Output the (X, Y) coordinate of the center of the cell containing the given text.  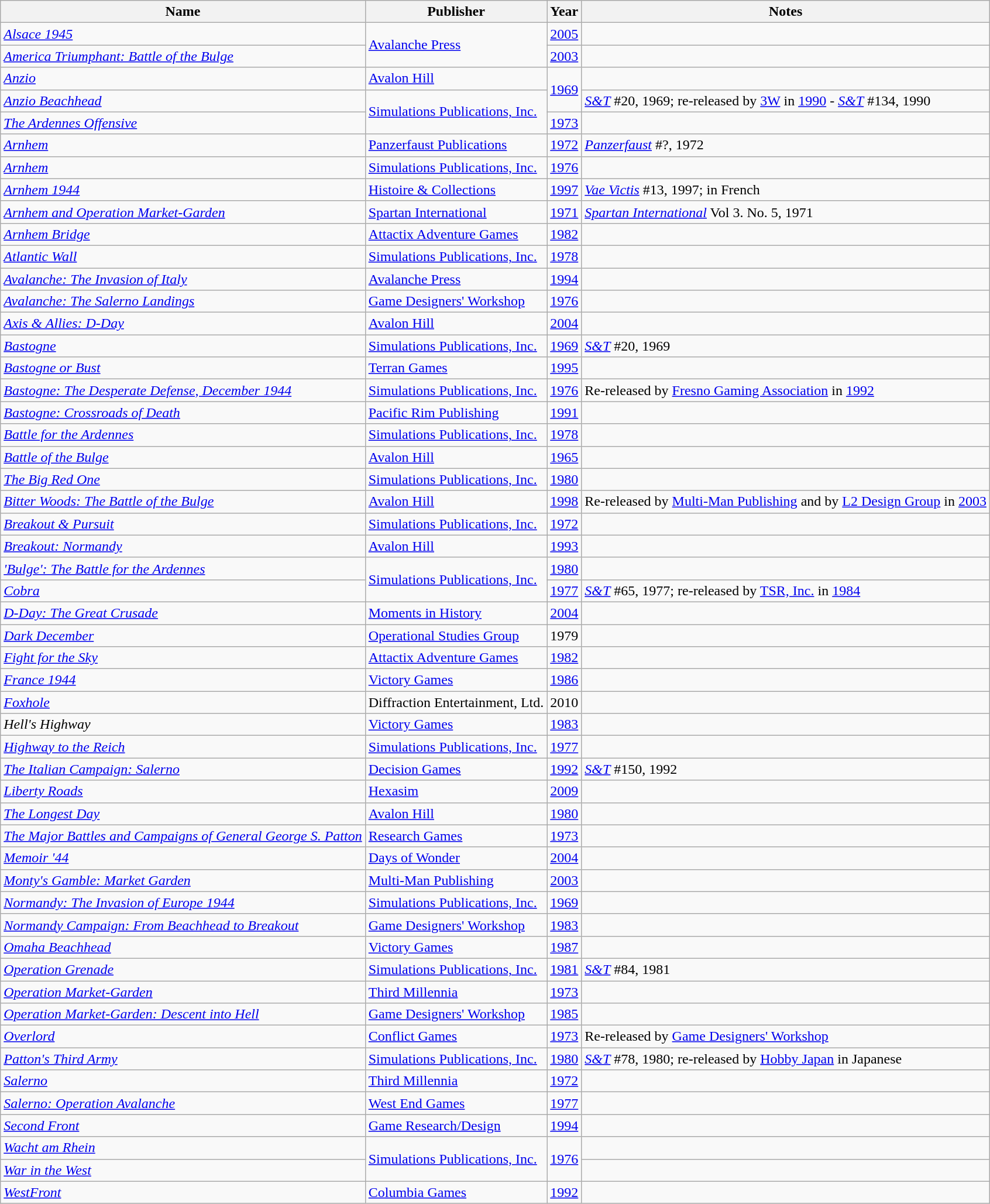
Avalanche: The Invasion of Italy (183, 279)
Anzio (183, 78)
Battle for the Ardennes (183, 435)
Patton's Third Army (183, 1059)
Second Front (183, 1126)
Alsace 1945 (183, 34)
Breakout: Normandy (183, 546)
Bastogne or Bust (183, 368)
Bitter Woods: The Battle of the Bulge (183, 502)
Highway to the Reich (183, 747)
Battle of the Bulge (183, 457)
Re-released by Multi-Man Publishing and by L2 Design Group in 2003 (786, 502)
Terran Games (456, 368)
WestFront (183, 1192)
Pacific Rim Publishing (456, 413)
Spartan International (456, 212)
Arnhem 1944 (183, 190)
1987 (564, 947)
Memoir '44 (183, 858)
War in the West (183, 1170)
America Triumphant: Battle of the Bulge (183, 56)
Notes (786, 12)
Operational Studies Group (456, 635)
S&T #20, 1969 (786, 346)
D-Day: The Great Crusade (183, 613)
Avalanche: The Salerno Landings (183, 301)
1995 (564, 368)
Diffraction Entertainment, Ltd. (456, 702)
1971 (564, 212)
1981 (564, 969)
Re-released by Fresno Gaming Association in 1992 (786, 390)
Bastogne: The Desperate Defense, December 1944 (183, 390)
Bastogne (183, 346)
Fight for the Sky (183, 658)
Bastogne: Crossroads of Death (183, 413)
S&T #78, 1980; re-released by Hobby Japan in Japanese (786, 1059)
Arnhem Bridge (183, 234)
Spartan International Vol 3. No. 5, 1971 (786, 212)
Columbia Games (456, 1192)
France 1944 (183, 680)
1991 (564, 413)
Panzerfaust #?, 1972 (786, 145)
Axis & Allies: D-Day (183, 324)
Conflict Games (456, 1037)
Salerno: Operation Avalanche (183, 1103)
Normandy: The Invasion of Europe 1944 (183, 903)
Normandy Campaign: From Beachhead to Breakout (183, 925)
1965 (564, 457)
Operation Market-Garden: Descent into Hell (183, 1014)
1979 (564, 635)
Publisher (456, 12)
1993 (564, 546)
1998 (564, 502)
1997 (564, 190)
2009 (564, 791)
Liberty Roads (183, 791)
Moments in History (456, 613)
The Longest Day (183, 814)
Monty's Gamble: Market Garden (183, 880)
Name (183, 12)
'Bulge': The Battle for the Ardennes (183, 568)
Operation Grenade (183, 969)
Wacht am Rhein (183, 1148)
The Big Red One (183, 479)
1986 (564, 680)
Salerno (183, 1081)
Histoire & Collections (456, 190)
The Italian Campaign: Salerno (183, 769)
Days of Wonder (456, 858)
Omaha Beachhead (183, 947)
S&T #20, 1969; re-released by 3W in 1990 - S&T #134, 1990 (786, 101)
Dark December (183, 635)
Re-released by Game Designers' Workshop (786, 1037)
Hell's Highway (183, 725)
Overlord (183, 1037)
S&T #84, 1981 (786, 969)
Game Research/Design (456, 1126)
Multi-Man Publishing (456, 880)
Vae Victis #13, 1997; in French (786, 190)
Research Games (456, 836)
1985 (564, 1014)
2010 (564, 702)
Arnhem and Operation Market-Garden (183, 212)
Year (564, 12)
Decision Games (456, 769)
Foxhole (183, 702)
2005 (564, 34)
Cobra (183, 591)
West End Games (456, 1103)
Breakout & Pursuit (183, 524)
Panzerfaust Publications (456, 145)
The Major Battles and Campaigns of General George S. Patton (183, 836)
Atlantic Wall (183, 256)
S&T #150, 1992 (786, 769)
The Ardennes Offensive (183, 123)
S&T #65, 1977; re-released by TSR, Inc. in 1984 (786, 591)
Hexasim (456, 791)
Operation Market-Garden (183, 992)
Anzio Beachhead (183, 101)
